Output the (x, y) coordinate of the center of the cell containing the given text.  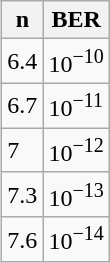
7.6 (22, 240)
10−12 (76, 150)
7.3 (22, 194)
6.4 (22, 62)
6.7 (22, 106)
n (22, 20)
10−10 (76, 62)
10−11 (76, 106)
7 (22, 150)
10−14 (76, 240)
10−13 (76, 194)
BER (76, 20)
